Search for the cell housing the specified text and yield its [X, Y] center coordinate. 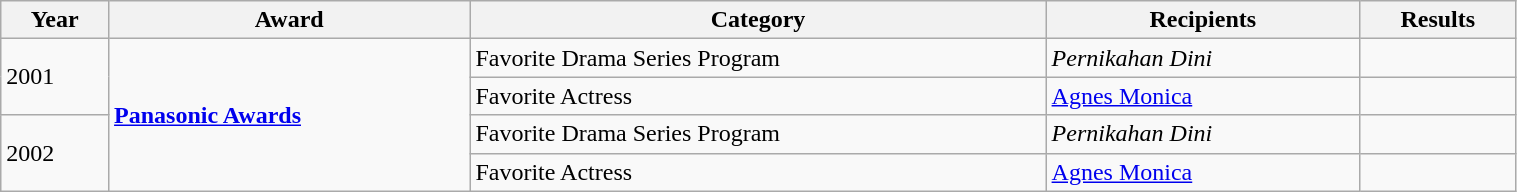
Recipients [1202, 20]
Results [1438, 20]
Category [758, 20]
Year [55, 20]
Panasonic Awards [290, 115]
Award [290, 20]
2001 [55, 77]
2002 [55, 153]
